For the text-containing cell, return its midpoint in [x, y] coordinate format. 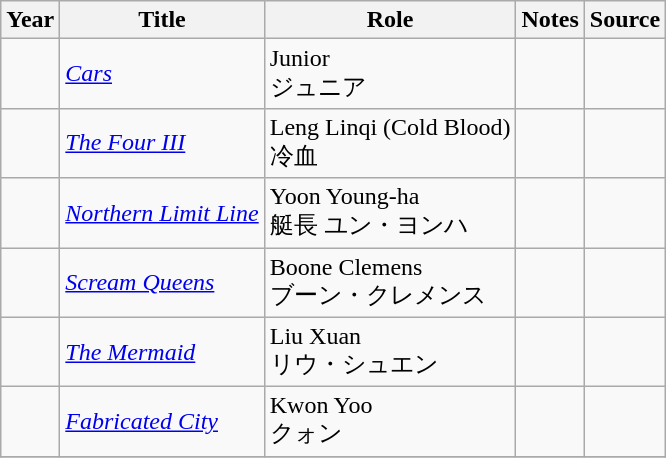
Liu Xuanリウ・シュエン [390, 352]
The Mermaid [162, 352]
Juniorジュニア [390, 74]
Source [624, 20]
Role [390, 20]
Scream Queens [162, 283]
Year [30, 20]
Kwon Yooクォン [390, 422]
Leng Linqi (Cold Blood)冷血 [390, 143]
Northern Limit Line [162, 213]
Yoon Young-ha艇長 ユン・ヨンハ [390, 213]
The Four III [162, 143]
Title [162, 20]
Fabricated City [162, 422]
Boone Clemensブーン・クレメンス [390, 283]
Notes [550, 20]
Cars [162, 74]
